Scan for the cell matching the given text and deliver its (x, y) coordinate at center. 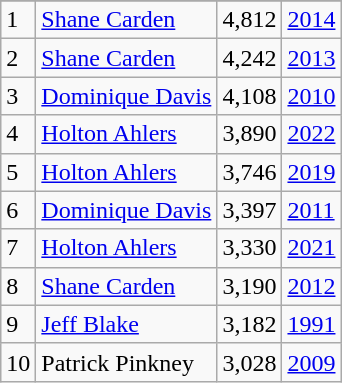
9 (18, 324)
2012 (312, 286)
2 (18, 58)
3,746 (250, 172)
1991 (312, 324)
2013 (312, 58)
8 (18, 286)
3 (18, 96)
1 (18, 20)
Patrick Pinkney (126, 362)
2014 (312, 20)
2010 (312, 96)
5 (18, 172)
3,182 (250, 324)
2021 (312, 248)
3,028 (250, 362)
4,108 (250, 96)
2009 (312, 362)
4,242 (250, 58)
2022 (312, 134)
7 (18, 248)
3,330 (250, 248)
3,190 (250, 286)
4,812 (250, 20)
Jeff Blake (126, 324)
3,397 (250, 210)
2019 (312, 172)
4 (18, 134)
2011 (312, 210)
6 (18, 210)
3,890 (250, 134)
10 (18, 362)
